Find where the given text appears and provide that cell's center as (x, y) coordinate. 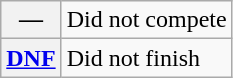
Did not compete (146, 20)
— (31, 20)
DNF (31, 58)
Did not finish (146, 58)
